Identify which cell holds the provided text, then report its [X, Y] central coordinate. 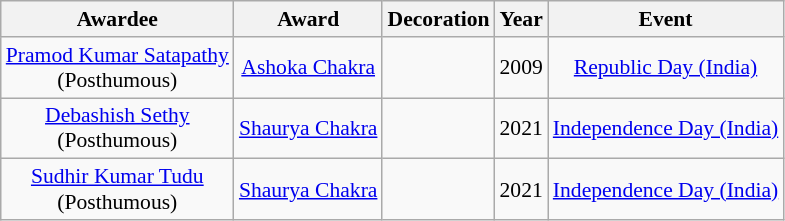
Year [522, 19]
Ashoka Chakra [308, 68]
2009 [522, 68]
Event [666, 19]
Republic Day (India) [666, 68]
Award [308, 19]
Debashish Sethy (Posthumous) [118, 128]
Pramod Kumar Satapathy (Posthumous) [118, 68]
Sudhir Kumar Tudu (Posthumous) [118, 190]
Awardee [118, 19]
Decoration [438, 19]
